Detect which cell encompasses the target text, then output its (x, y) center coordinate. 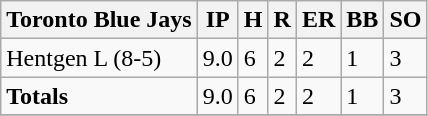
H (253, 20)
BB (362, 20)
SO (406, 20)
Toronto Blue Jays (99, 20)
Totals (99, 96)
ER (318, 20)
IP (218, 20)
Hentgen L (8-5) (99, 58)
R (282, 20)
